Detect which cell encompasses the target text, then output its (X, Y) center coordinate. 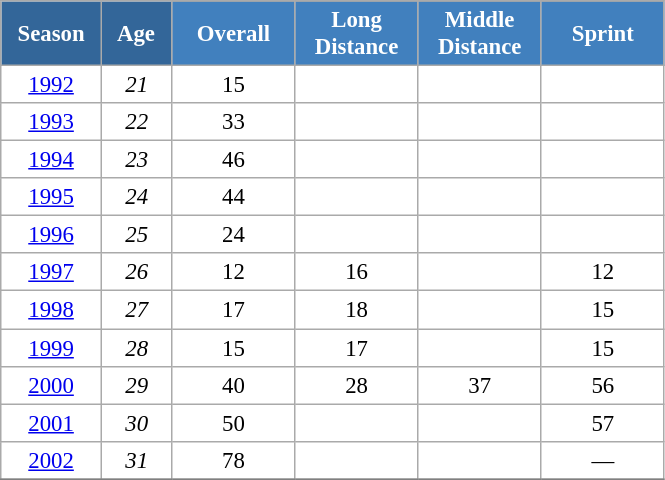
31 (136, 460)
1994 (52, 160)
30 (136, 423)
33 (234, 122)
Sprint (602, 34)
16 (356, 273)
2000 (52, 385)
1993 (52, 122)
Middle Distance (480, 34)
40 (234, 385)
22 (136, 122)
1995 (52, 197)
2002 (52, 460)
37 (480, 385)
21 (136, 85)
50 (234, 423)
57 (602, 423)
26 (136, 273)
25 (136, 235)
1997 (52, 273)
46 (234, 160)
27 (136, 310)
1996 (52, 235)
56 (602, 385)
78 (234, 460)
29 (136, 385)
2001 (52, 423)
Overall (234, 34)
44 (234, 197)
1998 (52, 310)
— (602, 460)
1999 (52, 348)
Long Distance (356, 34)
Season (52, 34)
Age (136, 34)
23 (136, 160)
1992 (52, 85)
18 (356, 310)
